Find where the given text appears and provide that cell's center as (x, y) coordinate. 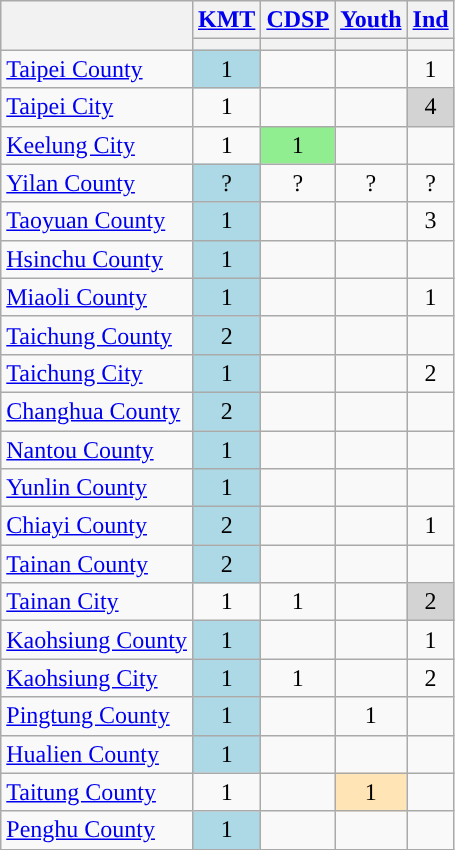
KMT (226, 20)
Taichung City (97, 373)
4 (430, 107)
Hsinchu County (97, 259)
Taipei County (97, 69)
Nantou County (97, 449)
Chiayi County (97, 526)
Taipei City (97, 107)
Taoyuan County (97, 221)
Changhua County (97, 411)
Kaohsiung City (97, 678)
Kaohsiung County (97, 640)
Pingtung County (97, 716)
Tainan City (97, 602)
Yilan County (97, 183)
Penghu County (97, 830)
Keelung City (97, 145)
Miaoli County (97, 297)
Yunlin County (97, 488)
3 (430, 221)
Taichung County (97, 335)
CDSP (298, 20)
Ind (430, 20)
Taitung County (97, 792)
Hualien County (97, 754)
Tainan County (97, 564)
Youth (371, 20)
